Extract the [X, Y] coordinate from the center of the cell holding the provided text.  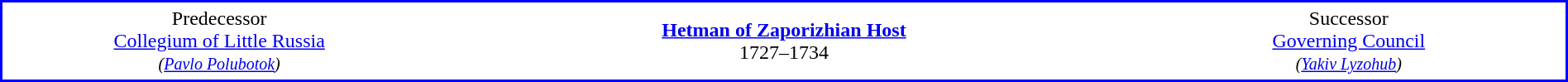
SuccessorGoverning Council(Yakiv Lyzohub) [1350, 41]
PredecessorCollegium of Little Russia(Pavlo Polubotok) [219, 41]
Hetman of Zaporizhian Host1727–1734 [784, 41]
